Find where the given text appears and provide that cell's center as [X, Y] coordinate. 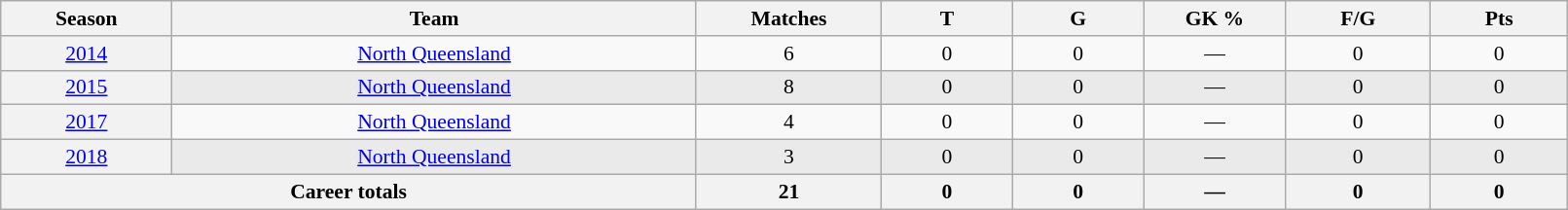
6 [788, 53]
Matches [788, 18]
2015 [87, 87]
Season [87, 18]
T [948, 18]
2018 [87, 157]
8 [788, 87]
F/G [1358, 18]
GK % [1215, 18]
Pts [1499, 18]
Team [434, 18]
2017 [87, 122]
Career totals [348, 192]
4 [788, 122]
G [1078, 18]
21 [788, 192]
2014 [87, 53]
3 [788, 157]
